Extract the (x, y) coordinate from the center of the cell holding the provided text.  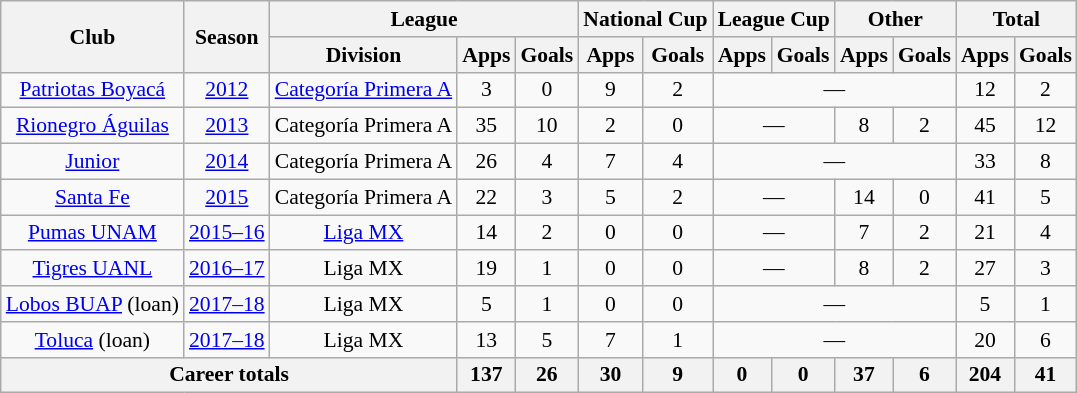
2016–17 (227, 269)
Division (364, 55)
Lobos BUAP (loan) (92, 304)
35 (486, 126)
Toluca (loan) (92, 340)
2012 (227, 90)
2013 (227, 126)
League Cup (774, 19)
Total (1016, 19)
22 (486, 197)
Tigres UANL (92, 269)
Rionegro Águilas (92, 126)
2015–16 (227, 233)
2014 (227, 162)
10 (546, 126)
27 (985, 269)
33 (985, 162)
21 (985, 233)
2015 (227, 197)
204 (985, 375)
Patriotas Boyacá (92, 90)
Pumas UNAM (92, 233)
Junior (92, 162)
Career totals (229, 375)
League (424, 19)
19 (486, 269)
37 (864, 375)
30 (610, 375)
45 (985, 126)
Club (92, 36)
National Cup (645, 19)
137 (486, 375)
13 (486, 340)
Season (227, 36)
20 (985, 340)
Other (896, 19)
Santa Fe (92, 197)
